Locate the cell with the specified text and output its [x, y] center coordinate. 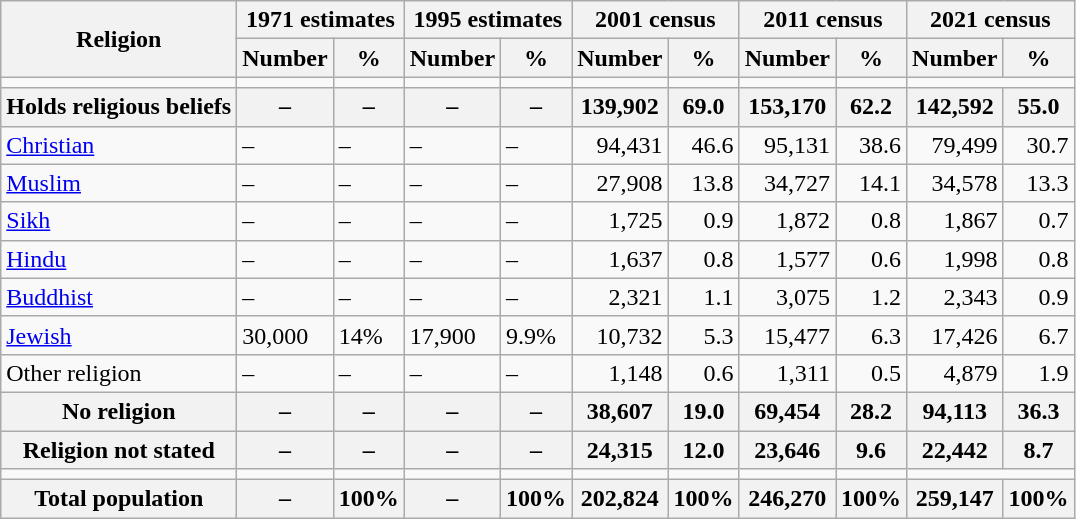
95,131 [787, 145]
1,577 [787, 259]
Total population [119, 499]
246,270 [787, 499]
Christian [119, 145]
1.2 [872, 297]
142,592 [955, 107]
3,075 [787, 297]
23,646 [787, 449]
17,900 [452, 335]
Religion [119, 39]
19.0 [704, 411]
94,431 [620, 145]
62.2 [872, 107]
12.0 [704, 449]
94,113 [955, 411]
1,998 [955, 259]
15,477 [787, 335]
1,867 [955, 221]
5.3 [704, 335]
202,824 [620, 499]
0.5 [872, 373]
34,578 [955, 183]
139,902 [620, 107]
30,000 [285, 335]
Buddhist [119, 297]
24,315 [620, 449]
6.3 [872, 335]
69,454 [787, 411]
34,727 [787, 183]
2001 census [656, 20]
10,732 [620, 335]
28.2 [872, 411]
153,170 [787, 107]
Sikh [119, 221]
4,879 [955, 373]
0.7 [1038, 221]
1995 estimates [488, 20]
2021 census [990, 20]
69.0 [704, 107]
38.6 [872, 145]
1.1 [704, 297]
13.8 [704, 183]
27,908 [620, 183]
8.7 [1038, 449]
6.7 [1038, 335]
46.6 [704, 145]
14% [368, 335]
Religion not stated [119, 449]
Muslim [119, 183]
55.0 [1038, 107]
Hindu [119, 259]
9.9% [536, 335]
9.6 [872, 449]
1971 estimates [320, 20]
1,311 [787, 373]
79,499 [955, 145]
Jewish [119, 335]
30.7 [1038, 145]
14.1 [872, 183]
2,343 [955, 297]
1,872 [787, 221]
22,442 [955, 449]
1.9 [1038, 373]
1,725 [620, 221]
17,426 [955, 335]
259,147 [955, 499]
1,148 [620, 373]
1,637 [620, 259]
38,607 [620, 411]
13.3 [1038, 183]
2,321 [620, 297]
36.3 [1038, 411]
2011 census [822, 20]
Other religion [119, 373]
No religion [119, 411]
Holds religious beliefs [119, 107]
